From the cell containing the given text, extract its center point as [X, Y] coordinate. 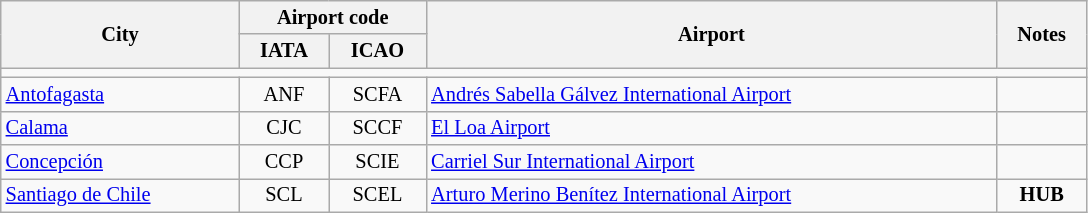
Calama [120, 128]
Concepción [120, 162]
Carriel Sur International Airport [711, 162]
Arturo Merino Benítez International Airport [711, 195]
Airport [711, 34]
City [120, 34]
SCEL [378, 195]
SCFA [378, 94]
HUB [1042, 195]
Andrés Sabella Gálvez International Airport [711, 94]
CCP [284, 162]
SCL [284, 195]
ANF [284, 94]
Notes [1042, 34]
Airport code [332, 17]
ICAO [378, 51]
SCCF [378, 128]
SCIE [378, 162]
Santiago de Chile [120, 195]
Antofagasta [120, 94]
IATA [284, 51]
El Loa Airport [711, 128]
CJC [284, 128]
